Find where the given text appears and provide that cell's center as (X, Y) coordinate. 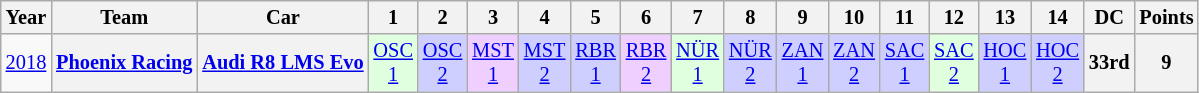
HOC2 (1058, 63)
2018 (26, 63)
Year (26, 17)
33rd (1109, 63)
SAC2 (954, 63)
6 (646, 17)
OSC1 (394, 63)
MST1 (493, 63)
8 (750, 17)
3 (493, 17)
11 (904, 17)
RBR2 (646, 63)
1 (394, 17)
14 (1058, 17)
7 (698, 17)
SAC1 (904, 63)
10 (854, 17)
NÜR1 (698, 63)
MST2 (545, 63)
5 (595, 17)
HOC1 (1006, 63)
DC (1109, 17)
12 (954, 17)
13 (1006, 17)
Phoenix Racing (124, 63)
ZAN1 (803, 63)
2 (442, 17)
Points (1166, 17)
Audi R8 LMS Evo (282, 63)
OSC2 (442, 63)
NÜR2 (750, 63)
ZAN2 (854, 63)
Car (282, 17)
Team (124, 17)
4 (545, 17)
RBR1 (595, 63)
